Return the [x, y] coordinate for the center point of the cell that contains the specified text.  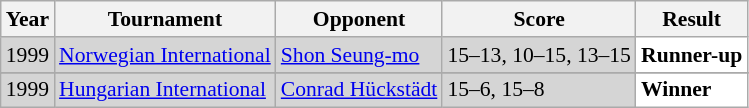
Tournament [165, 19]
Score [539, 19]
15–6, 15–8 [539, 90]
Hungarian International [165, 90]
Runner-up [692, 55]
Opponent [360, 19]
Winner [692, 90]
Year [28, 19]
Shon Seung-mo [360, 55]
Result [692, 19]
Conrad Hückstädt [360, 90]
Norwegian International [165, 55]
15–13, 10–15, 13–15 [539, 55]
